Determine the [x, y] coordinate at the center of the cell enclosing the given text.  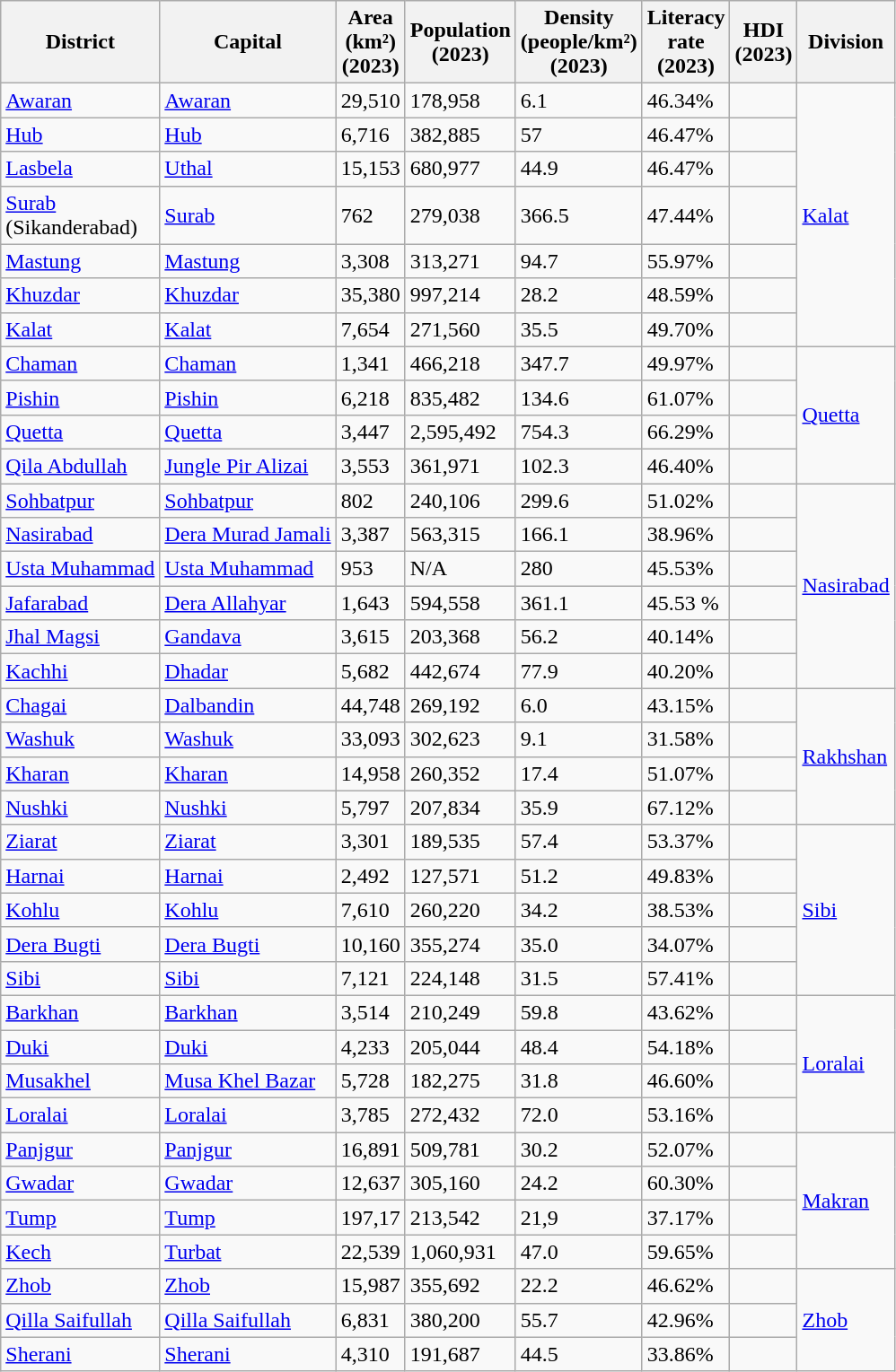
134.6 [578, 398]
6.1 [578, 100]
197,17 [370, 1218]
191,687 [460, 1354]
72.0 [578, 1115]
Area(km²)(2023) [370, 42]
127,571 [460, 876]
Gandava [248, 637]
203,368 [460, 637]
6,218 [370, 398]
31.5 [578, 978]
Surab(Sikanderabad) [81, 215]
Population(2023) [460, 42]
57.4 [578, 842]
3,447 [370, 432]
3,514 [370, 1012]
1,643 [370, 603]
51.02% [686, 500]
3,553 [370, 466]
5,797 [370, 808]
46.34% [686, 100]
47.0 [578, 1252]
HDI(2023) [763, 42]
Surab [248, 215]
15,153 [370, 169]
3,301 [370, 842]
Dera Allahyar [248, 603]
6.0 [578, 705]
44.5 [578, 1354]
94.7 [578, 261]
42.96% [686, 1320]
355,274 [460, 944]
3,615 [370, 637]
46.62% [686, 1286]
16,891 [370, 1149]
55.7 [578, 1320]
178,958 [460, 100]
30.2 [578, 1149]
57 [578, 135]
Chagai [81, 705]
Dalbandin [248, 705]
762 [370, 215]
28.2 [578, 295]
240,106 [460, 500]
53.37% [686, 842]
43.62% [686, 1012]
48.59% [686, 295]
District [81, 42]
35.5 [578, 329]
N/A [460, 569]
6,831 [370, 1320]
6,716 [370, 135]
59.8 [578, 1012]
Musa Khel Bazar [248, 1081]
Dhadar [248, 671]
Lasbela [81, 169]
680,977 [460, 169]
189,535 [460, 842]
269,192 [460, 705]
Kech [81, 1252]
260,352 [460, 773]
Dera Murad Jamali [248, 535]
207,834 [460, 808]
49.97% [686, 363]
466,218 [460, 363]
355,692 [460, 1286]
31.58% [686, 739]
45.53 % [686, 603]
Jafarabad [81, 603]
302,623 [460, 739]
52.07% [686, 1149]
54.18% [686, 1047]
Turbat [248, 1252]
5,682 [370, 671]
Division [846, 42]
802 [370, 500]
205,044 [460, 1047]
57.41% [686, 978]
Uthal [248, 169]
299.6 [578, 500]
835,482 [460, 398]
366.5 [578, 215]
44.9 [578, 169]
Rakhshan [846, 756]
271,560 [460, 329]
1,060,931 [460, 1252]
35.0 [578, 944]
313,271 [460, 261]
29,510 [370, 100]
47.44% [686, 215]
43.15% [686, 705]
31.8 [578, 1081]
56.2 [578, 637]
22,539 [370, 1252]
280 [578, 569]
60.30% [686, 1184]
34.2 [578, 910]
46.40% [686, 466]
67.12% [686, 808]
40.14% [686, 637]
61.07% [686, 398]
361.1 [578, 603]
182,275 [460, 1081]
10,160 [370, 944]
Makran [846, 1201]
35.9 [578, 808]
34.07% [686, 944]
55.97% [686, 261]
382,885 [460, 135]
997,214 [460, 295]
21,9 [578, 1218]
3,387 [370, 535]
3,308 [370, 261]
22.2 [578, 1286]
38.96% [686, 535]
4,310 [370, 1354]
3,785 [370, 1115]
33,093 [370, 739]
509,781 [460, 1149]
49.70% [686, 329]
563,315 [460, 535]
953 [370, 569]
380,200 [460, 1320]
38.53% [686, 910]
279,038 [460, 215]
24.2 [578, 1184]
594,558 [460, 603]
166.1 [578, 535]
59.65% [686, 1252]
33.86% [686, 1354]
Density(people/km²)(2023) [578, 42]
48.4 [578, 1047]
44,748 [370, 705]
Musakhel [81, 1081]
45.53% [686, 569]
51.07% [686, 773]
1,341 [370, 363]
37.17% [686, 1218]
35,380 [370, 295]
Literacyrate(2023) [686, 42]
Qila Abdullah [81, 466]
51.2 [578, 876]
260,220 [460, 910]
77.9 [578, 671]
102.3 [578, 466]
272,432 [460, 1115]
66.29% [686, 432]
15,987 [370, 1286]
49.83% [686, 876]
210,249 [460, 1012]
53.16% [686, 1115]
442,674 [460, 671]
7,654 [370, 329]
7,610 [370, 910]
213,542 [460, 1218]
12,637 [370, 1184]
305,160 [460, 1184]
17.4 [578, 773]
14,958 [370, 773]
Kachhi [81, 671]
361,971 [460, 466]
9.1 [578, 739]
2,595,492 [460, 432]
224,148 [460, 978]
4,233 [370, 1047]
40.20% [686, 671]
Capital [248, 42]
2,492 [370, 876]
Jungle Pir Alizai [248, 466]
46.60% [686, 1081]
347.7 [578, 363]
Jhal Magsi [81, 637]
754.3 [578, 432]
7,121 [370, 978]
5,728 [370, 1081]
